Capture the cell that displays the provided text and extract its (X, Y) central coordinate. 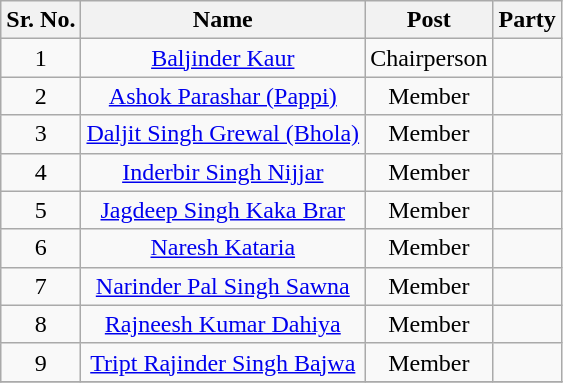
Inderbir Singh Nijjar (223, 172)
Jagdeep Singh Kaka Brar (223, 210)
2 (41, 96)
Sr. No. (41, 20)
5 (41, 210)
Narinder Pal Singh Sawna (223, 286)
Tript Rajinder Singh Bajwa (223, 362)
8 (41, 324)
3 (41, 134)
1 (41, 58)
Baljinder Kaur (223, 58)
9 (41, 362)
7 (41, 286)
Post (429, 20)
Name (223, 20)
Chairperson (429, 58)
Naresh Kataria (223, 248)
Rajneesh Kumar Dahiya (223, 324)
6 (41, 248)
Party (527, 20)
Ashok Parashar (Pappi) (223, 96)
Daljit Singh Grewal (Bhola) (223, 134)
4 (41, 172)
